Scan for the cell matching the given text and deliver its [X, Y] coordinate at center. 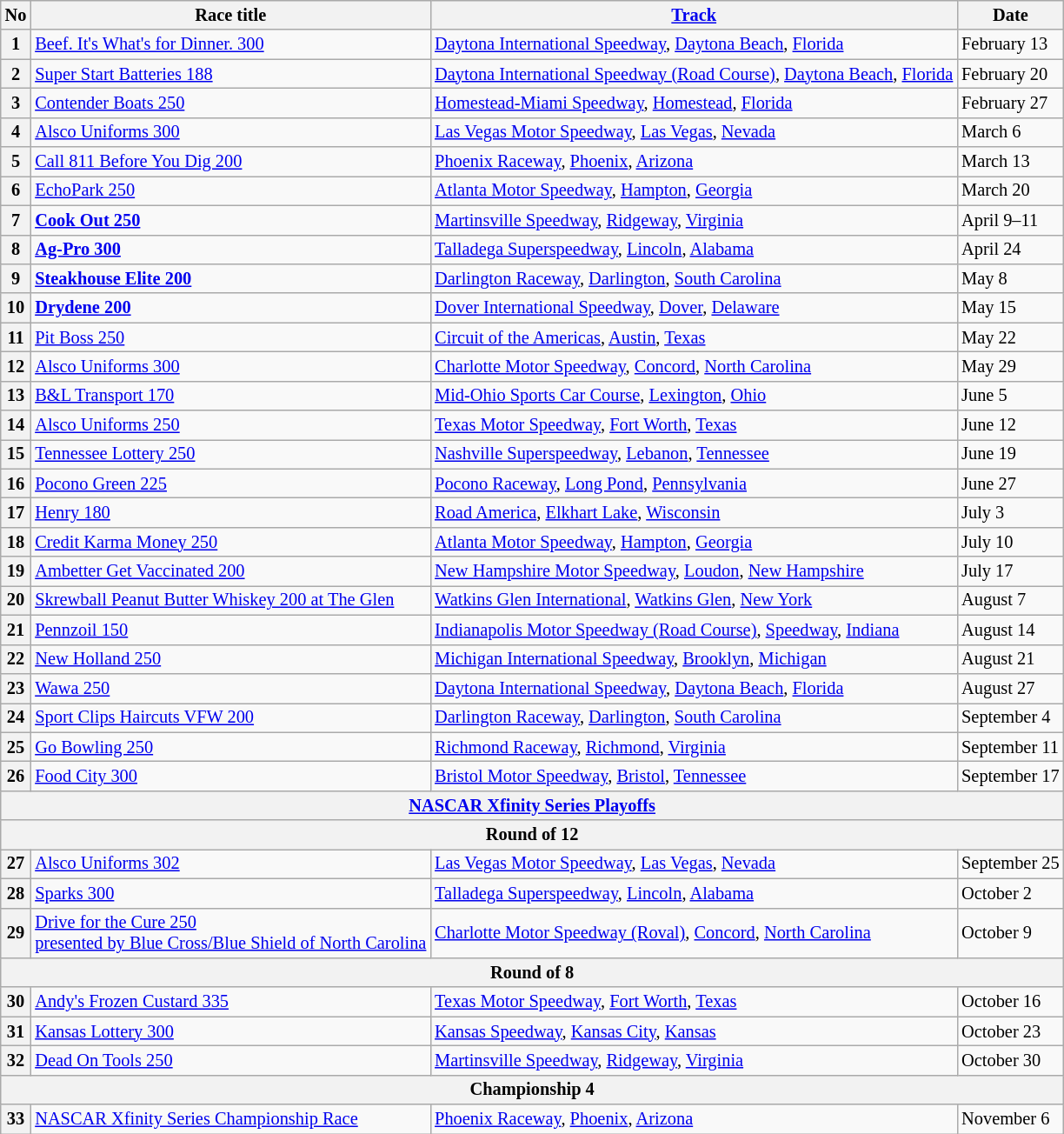
Championship 4 [532, 1090]
Charlotte Motor Speedway, Concord, North Carolina [694, 366]
August 14 [1010, 630]
Call 811 Before You Dig 200 [230, 162]
14 [16, 425]
Pocono Raceway, Long Pond, Pennsylvania [694, 484]
20 [16, 600]
March 6 [1010, 132]
June 19 [1010, 454]
NASCAR Xfinity Series Playoffs [532, 805]
October 16 [1010, 1002]
New Hampshire Motor Speedway, Loudon, New Hampshire [694, 571]
February 13 [1010, 44]
July 3 [1010, 512]
13 [16, 396]
October 2 [1010, 893]
June 27 [1010, 484]
Pocono Green 225 [230, 484]
27 [16, 864]
5 [16, 162]
Alsco Uniforms 250 [230, 425]
June 5 [1010, 396]
15 [16, 454]
19 [16, 571]
7 [16, 220]
September 4 [1010, 717]
Skrewball Peanut Butter Whiskey 200 at The Glen [230, 600]
33 [16, 1119]
29 [16, 933]
NASCAR Xfinity Series Championship Race [230, 1119]
Dead On Tools 250 [230, 1060]
Andy's Frozen Custard 335 [230, 1002]
Sparks 300 [230, 893]
February 27 [1010, 103]
August 7 [1010, 600]
32 [16, 1060]
8 [16, 250]
EchoPark 250 [230, 190]
21 [16, 630]
August 27 [1010, 688]
September 25 [1010, 864]
No [16, 15]
March 20 [1010, 190]
May 29 [1010, 366]
Michigan International Speedway, Brooklyn, Michigan [694, 659]
November 6 [1010, 1119]
Go Bowling 250 [230, 747]
October 30 [1010, 1060]
Alsco Uniforms 302 [230, 864]
Drive for the Cure 250presented by Blue Cross/Blue Shield of North Carolina [230, 933]
Race title [230, 15]
October 9 [1010, 933]
Dover International Speedway, Dover, Delaware [694, 308]
May 22 [1010, 337]
9 [16, 278]
April 9–11 [1010, 220]
September 11 [1010, 747]
Pennzoil 150 [230, 630]
Cook Out 250 [230, 220]
Kansas Lottery 300 [230, 1031]
Circuit of the Americas, Austin, Texas [694, 337]
Track [694, 15]
Road America, Elkhart Lake, Wisconsin [694, 512]
23 [16, 688]
Kansas Speedway, Kansas City, Kansas [694, 1031]
Sport Clips Haircuts VFW 200 [230, 717]
Pit Boss 250 [230, 337]
Bristol Motor Speedway, Bristol, Tennessee [694, 776]
12 [16, 366]
4 [16, 132]
May 15 [1010, 308]
Contender Boats 250 [230, 103]
Indianapolis Motor Speedway (Road Course), Speedway, Indiana [694, 630]
Credit Karma Money 250 [230, 542]
1 [16, 44]
October 23 [1010, 1031]
Beef. It's What's for Dinner. 300 [230, 44]
Ag-Pro 300 [230, 250]
September 17 [1010, 776]
10 [16, 308]
Henry 180 [230, 512]
25 [16, 747]
24 [16, 717]
Ambetter Get Vaccinated 200 [230, 571]
3 [16, 103]
Mid-Ohio Sports Car Course, Lexington, Ohio [694, 396]
Steakhouse Elite 200 [230, 278]
Richmond Raceway, Richmond, Virginia [694, 747]
16 [16, 484]
Watkins Glen International, Watkins Glen, New York [694, 600]
Round of 12 [532, 835]
22 [16, 659]
B&L Transport 170 [230, 396]
May 8 [1010, 278]
30 [16, 1002]
6 [16, 190]
26 [16, 776]
18 [16, 542]
Nashville Superspeedway, Lebanon, Tennessee [694, 454]
April 24 [1010, 250]
Wawa 250 [230, 688]
July 10 [1010, 542]
July 17 [1010, 571]
Round of 8 [532, 972]
Tennessee Lottery 250 [230, 454]
31 [16, 1031]
2 [16, 74]
New Holland 250 [230, 659]
Homestead-Miami Speedway, Homestead, Florida [694, 103]
Food City 300 [230, 776]
11 [16, 337]
Daytona International Speedway (Road Course), Daytona Beach, Florida [694, 74]
August 21 [1010, 659]
28 [16, 893]
March 13 [1010, 162]
February 20 [1010, 74]
17 [16, 512]
June 12 [1010, 425]
Date [1010, 15]
Charlotte Motor Speedway (Roval), Concord, North Carolina [694, 933]
Super Start Batteries 188 [230, 74]
Drydene 200 [230, 308]
